Scan for the cell matching the given text and deliver its (X, Y) coordinate at center. 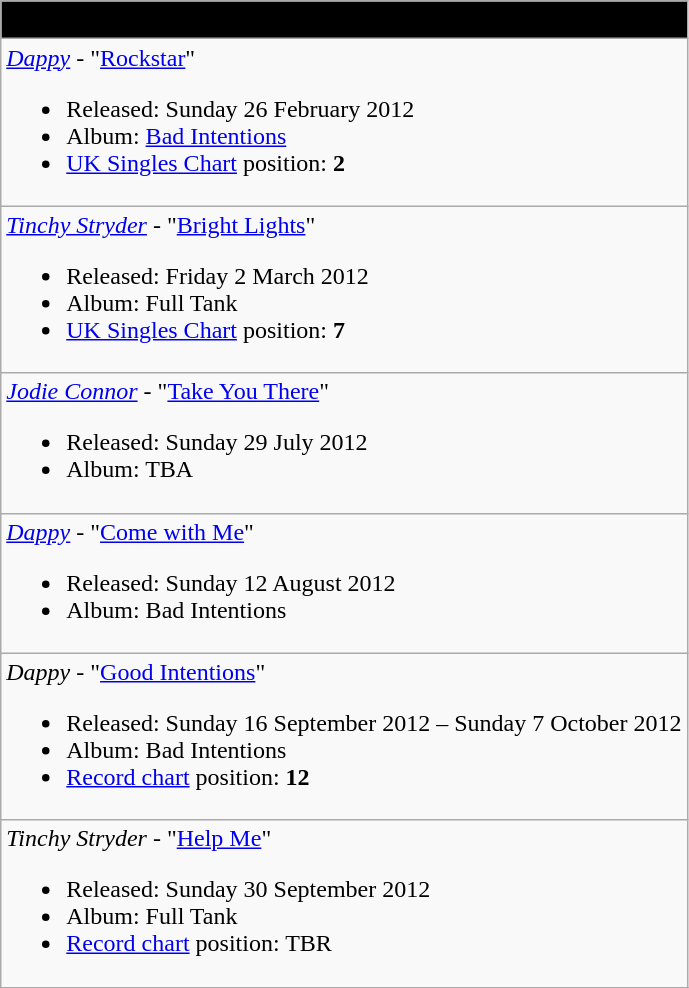
Jodie Connor - "Take You There"Released: Sunday 29 July 2012Album: TBA (344, 443)
Dappy - "Rockstar"Released: Sunday 26 February 2012Album: Bad IntentionsUK Singles Chart position: 2 (344, 122)
Tinchy Stryder - "Bright Lights"Released: Friday 2 March 2012Album: Full TankUK Singles Chart position: 7 (344, 290)
Tinchy Stryder - "Help Me"Released: Sunday 30 September 2012Album: Full TankRecord chart position: TBR (344, 904)
Information (344, 20)
Dappy - "Come with Me"Released: Sunday 12 August 2012Album: Bad Intentions (344, 583)
Dappy - "Good Intentions"Released: Sunday 16 September 2012 – Sunday 7 October 2012Album: Bad IntentionsRecord chart position: 12 (344, 736)
